Return the [X, Y] coordinate for the center point of the cell that contains the specified text.  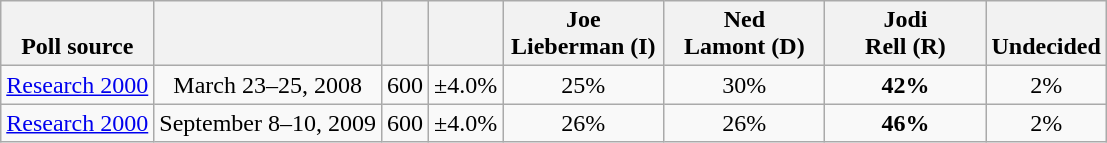
30% [744, 85]
42% [906, 85]
46% [906, 123]
Poll source [78, 34]
JodiRell (R) [906, 34]
Undecided [1046, 34]
September 8–10, 2009 [268, 123]
NedLamont (D) [744, 34]
JoeLieberman (I) [584, 34]
25% [584, 85]
March 23–25, 2008 [268, 85]
